Find where the given text appears and provide that cell's center as [x, y] coordinate. 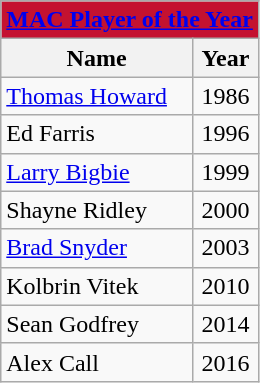
1996 [225, 134]
2000 [225, 210]
Alex Call [97, 362]
Thomas Howard [97, 96]
Year [225, 58]
2010 [225, 286]
MAC Player of the Year [130, 20]
Sean Godfrey [97, 324]
Brad Snyder [97, 248]
1999 [225, 172]
Name [97, 58]
2003 [225, 248]
Kolbrin Vitek [97, 286]
Larry Bigbie [97, 172]
2014 [225, 324]
Shayne Ridley [97, 210]
Ed Farris [97, 134]
2016 [225, 362]
1986 [225, 96]
